Scan for the cell matching the given text and deliver its [x, y] coordinate at center. 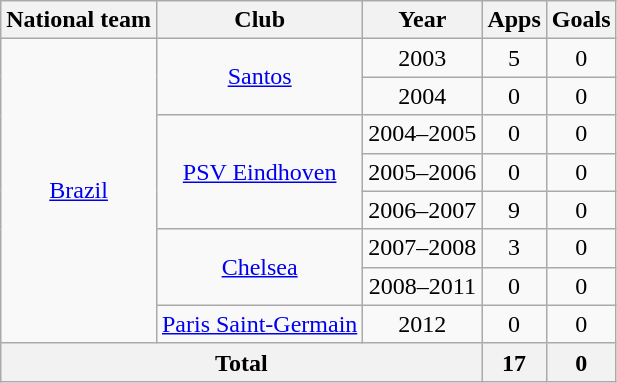
Club [259, 20]
Total [242, 362]
Apps [514, 20]
17 [514, 362]
2004–2005 [422, 134]
2005–2006 [422, 172]
PSV Eindhoven [259, 172]
Paris Saint-Germain [259, 324]
2012 [422, 324]
National team [79, 20]
Santos [259, 77]
Year [422, 20]
Chelsea [259, 267]
2008–2011 [422, 286]
5 [514, 58]
2007–2008 [422, 248]
9 [514, 210]
3 [514, 248]
Brazil [79, 191]
2006–2007 [422, 210]
2004 [422, 96]
2003 [422, 58]
Goals [581, 20]
